Detect which cell encompasses the target text, then output its (x, y) center coordinate. 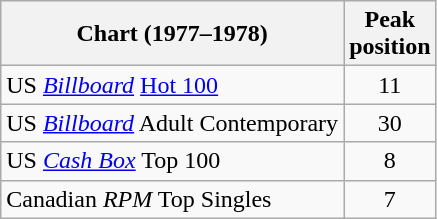
US Billboard Adult Contemporary (172, 123)
Chart (1977–1978) (172, 34)
7 (390, 199)
8 (390, 161)
US Billboard Hot 100 (172, 85)
US Cash Box Top 100 (172, 161)
Peakposition (390, 34)
11 (390, 85)
Canadian RPM Top Singles (172, 199)
30 (390, 123)
